Provide the [X, Y] coordinate of the cell's center where the given text is located.  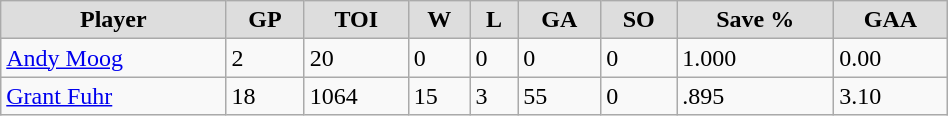
GA [560, 20]
3 [494, 96]
GP [265, 20]
Save % [756, 20]
55 [560, 96]
20 [356, 58]
TOI [356, 20]
.895 [756, 96]
W [439, 20]
1.000 [756, 58]
GAA [891, 20]
2 [265, 58]
SO [639, 20]
18 [265, 96]
1064 [356, 96]
Grant Fuhr [114, 96]
3.10 [891, 96]
0.00 [891, 58]
Andy Moog [114, 58]
L [494, 20]
Player [114, 20]
15 [439, 96]
